Return the [X, Y] coordinate for the center point of the cell that contains the specified text.  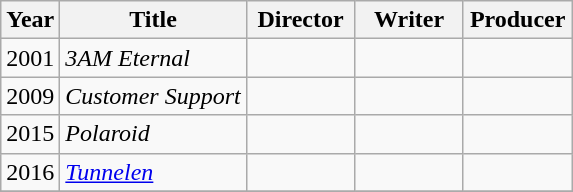
Director [300, 20]
2001 [30, 58]
Customer Support [153, 96]
Tunnelen [153, 172]
Producer [518, 20]
Year [30, 20]
3AM Eternal [153, 58]
Title [153, 20]
2016 [30, 172]
Writer [410, 20]
2015 [30, 134]
2009 [30, 96]
Polaroid [153, 134]
